Provide the [x, y] coordinate of the cell's center where the given text is located.  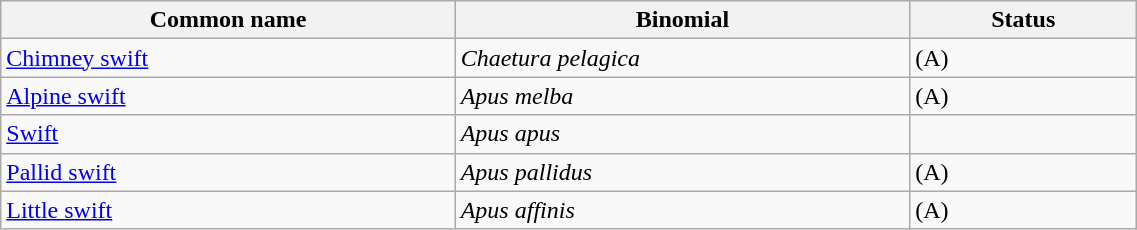
Apus melba [682, 96]
Apus apus [682, 134]
Chaetura pelagica [682, 58]
Little swift [228, 210]
Pallid swift [228, 172]
Chimney swift [228, 58]
Binomial [682, 20]
Alpine swift [228, 96]
Status [1024, 20]
Swift [228, 134]
Common name [228, 20]
Apus affinis [682, 210]
Apus pallidus [682, 172]
